From the cell containing the given text, extract its center point as (x, y) coordinate. 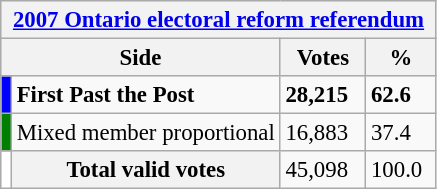
Mixed member proportional (146, 133)
First Past the Post (146, 95)
37.4 (402, 133)
100.0 (402, 170)
16,883 (323, 133)
28,215 (323, 95)
% (402, 58)
Total valid votes (146, 170)
Votes (323, 58)
2007 Ontario electoral reform referendum (219, 20)
Side (140, 58)
62.6 (402, 95)
45,098 (323, 170)
